From the cell containing the given text, extract its center point as [X, Y] coordinate. 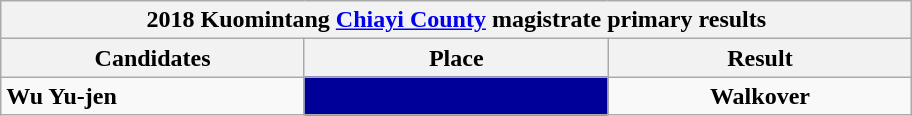
Walkover [760, 96]
Candidates [153, 58]
Place [456, 58]
2018 Kuomintang Chiayi County magistrate primary results [456, 20]
Wu Yu-jen [153, 96]
Result [760, 58]
